Return [x, y] of the center of cell containing provided text 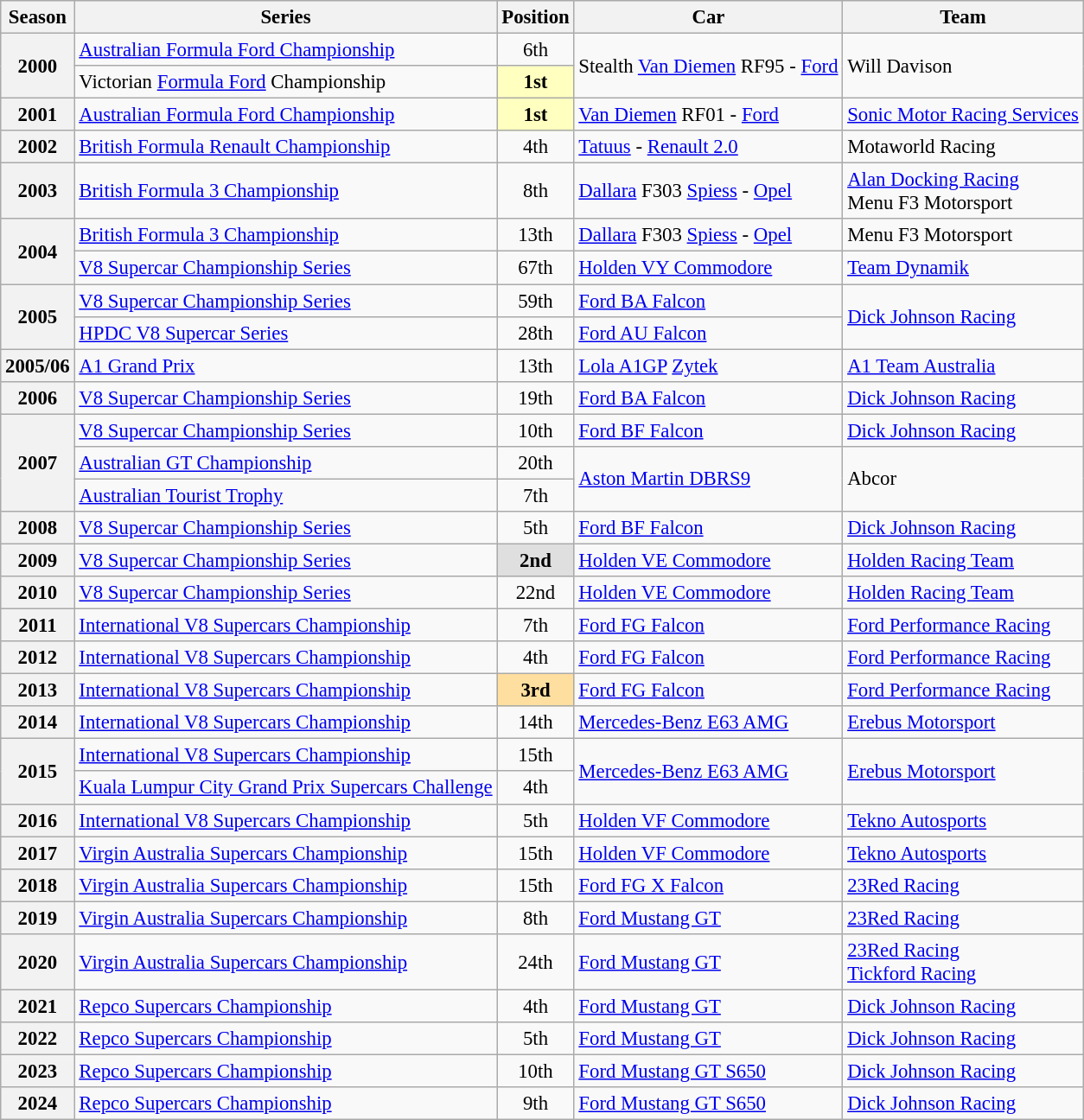
Tatuus - Renault 2.0 [709, 147]
Aston Martin DBRS9 [709, 479]
2022 [38, 1039]
A1 Grand Prix [285, 366]
2005 [38, 316]
Sonic Motor Racing Services [963, 115]
Team Dynamik [963, 268]
2012 [38, 658]
24th [536, 963]
19th [536, 398]
59th [536, 301]
2016 [38, 820]
Abcor [963, 479]
67th [536, 268]
14th [536, 722]
A1 Team Australia [963, 366]
2023 [38, 1071]
Season [38, 17]
2003 [38, 192]
Kuala Lumpur City Grand Prix Supercars Challenge [285, 788]
2006 [38, 398]
2017 [38, 853]
Holden VY Commodore [709, 268]
3rd [536, 690]
HPDC V8 Supercar Series [285, 333]
2015 [38, 771]
British Formula Renault Championship [285, 147]
6th [536, 50]
Menu F3 Motorsport [963, 236]
2021 [38, 1006]
Motaworld Racing [963, 147]
Ford AU Falcon [709, 333]
Alan Docking RacingMenu F3 Motorsport [963, 192]
Car [709, 17]
Will Davison [963, 66]
2nd [536, 560]
2001 [38, 115]
2009 [38, 560]
Series [285, 17]
2004 [38, 252]
2011 [38, 626]
Team [963, 17]
Stealth Van Diemen RF95 - Ford [709, 66]
2019 [38, 918]
2018 [38, 885]
Lola A1GP Zytek [709, 366]
2013 [38, 690]
22nd [536, 593]
2020 [38, 963]
23Red RacingTickford Racing [963, 963]
Position [536, 17]
Victorian Formula Ford Championship [285, 82]
Ford FG X Falcon [709, 885]
28th [536, 333]
2014 [38, 722]
2008 [38, 528]
20th [536, 463]
2002 [38, 147]
2007 [38, 463]
Australian GT Championship [285, 463]
Australian Tourist Trophy [285, 495]
9th [536, 1104]
Van Diemen RF01 - Ford [709, 115]
2000 [38, 66]
2024 [38, 1104]
2005/06 [38, 366]
2010 [38, 593]
